Pinpoint the cell where the given text exists, returning its (x, y) midpoint coordinate. 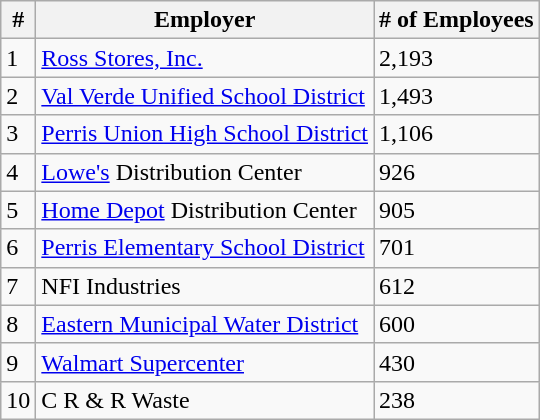
600 (457, 324)
Val Verde Unified School District (205, 96)
Ross Stores, Inc. (205, 58)
612 (457, 286)
1,106 (457, 134)
Home Depot Distribution Center (205, 210)
238 (457, 400)
3 (18, 134)
8 (18, 324)
926 (457, 172)
10 (18, 400)
Walmart Supercenter (205, 362)
# (18, 20)
4 (18, 172)
1,493 (457, 96)
9 (18, 362)
Eastern Municipal Water District (205, 324)
2,193 (457, 58)
1 (18, 58)
6 (18, 248)
430 (457, 362)
5 (18, 210)
905 (457, 210)
Perris Union High School District (205, 134)
Perris Elementary School District (205, 248)
# of Employees (457, 20)
2 (18, 96)
7 (18, 286)
Lowe's Distribution Center (205, 172)
701 (457, 248)
C R & R Waste (205, 400)
NFI Industries (205, 286)
Employer (205, 20)
